For the text-containing cell, return its midpoint in [X, Y] coordinate format. 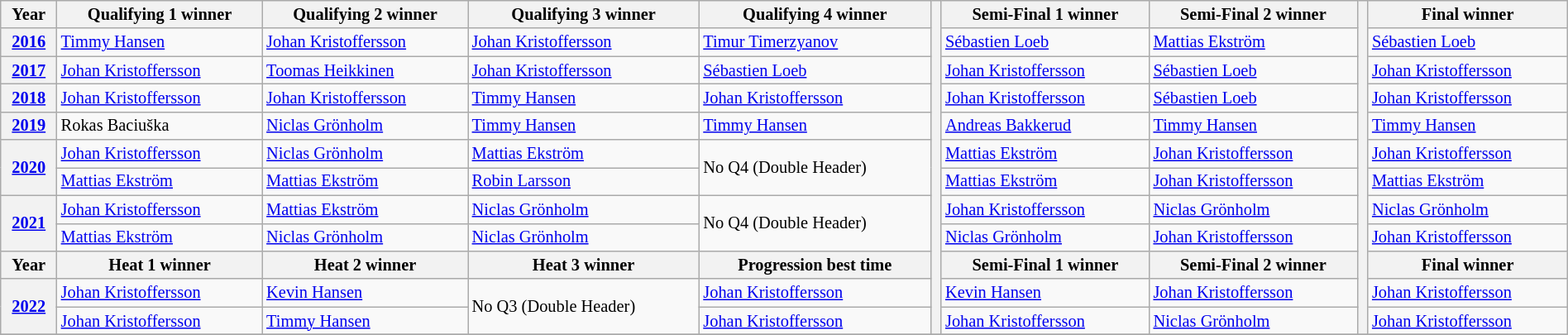
2022 [29, 306]
2019 [29, 126]
Qualifying 1 winner [160, 14]
Qualifying 3 winner [584, 14]
Robin Larsson [584, 181]
2018 [29, 98]
Timur Timerzyanov [815, 42]
2016 [29, 42]
Andreas Bakkerud [1045, 126]
Heat 1 winner [160, 265]
Progression best time [815, 265]
2021 [29, 223]
Rokas Baciuška [160, 126]
No Q3 (Double Header) [584, 306]
2020 [29, 167]
Heat 2 winner [365, 265]
Qualifying 4 winner [815, 14]
Qualifying 2 winner [365, 14]
2017 [29, 70]
Toomas Heikkinen [365, 70]
Heat 3 winner [584, 265]
